Capture the cell that displays the provided text and extract its (X, Y) central coordinate. 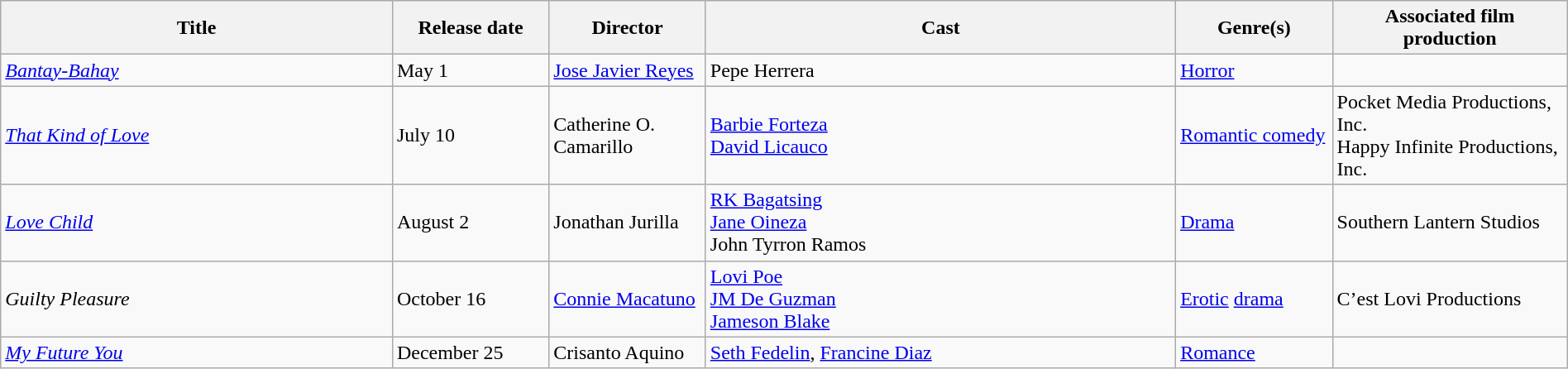
Connie Macatuno (627, 299)
Title (197, 28)
Jose Javier Reyes (627, 70)
Guilty Pleasure (197, 299)
July 10 (470, 136)
Associated film production (1450, 28)
Pepe Herrera (940, 70)
My Future You (197, 352)
October 16 (470, 299)
Romantic comedy (1254, 136)
Catherine O. Camarillo (627, 136)
Crisanto Aquino (627, 352)
August 2 (470, 223)
Genre(s) (1254, 28)
Romance (1254, 352)
May 1 (470, 70)
Erotic drama (1254, 299)
Seth Fedelin, Francine Diaz (940, 352)
Lovi PoeJM De GuzmanJameson Blake (940, 299)
Love Child (197, 223)
Horror (1254, 70)
C’est Lovi Productions (1450, 299)
That Kind of Love (197, 136)
December 25 (470, 352)
Pocket Media Productions, Inc.Happy Infinite Productions, Inc. (1450, 136)
Bantay-Bahay (197, 70)
Release date (470, 28)
Director (627, 28)
Southern Lantern Studios (1450, 223)
Jonathan Jurilla (627, 223)
Cast (940, 28)
RK BagatsingJane OinezaJohn Tyrron Ramos (940, 223)
Barbie FortezaDavid Licauco (940, 136)
Drama (1254, 223)
